Find where the given text appears and provide that cell's center as [x, y] coordinate. 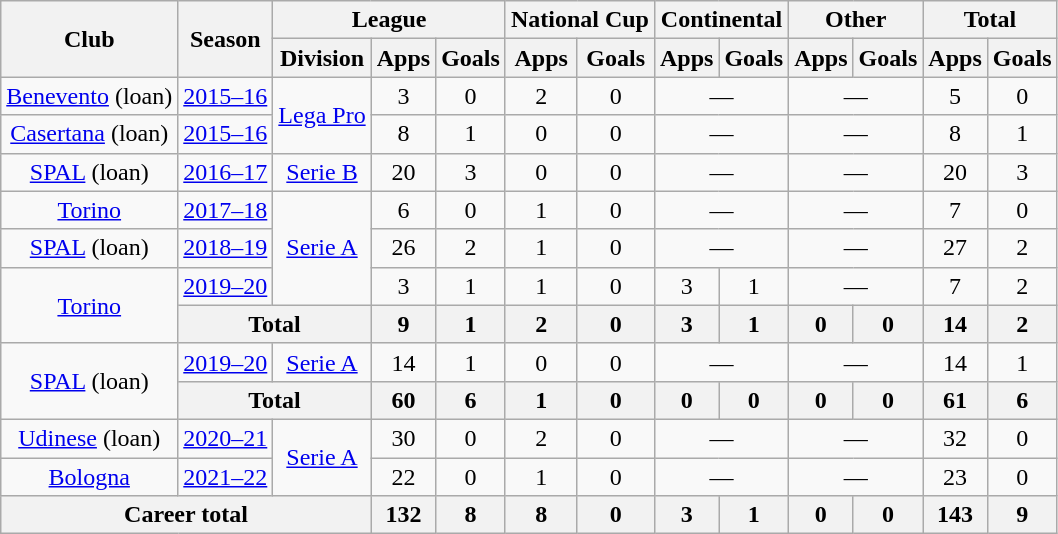
Division [322, 58]
60 [403, 400]
Career total [186, 515]
Lega Pro [322, 115]
Season [226, 39]
132 [403, 515]
League [390, 20]
National Cup [580, 20]
32 [955, 438]
Bologna [90, 477]
2018–19 [226, 248]
2016–17 [226, 172]
23 [955, 477]
2021–22 [226, 477]
27 [955, 248]
Serie B [322, 172]
5 [955, 96]
26 [403, 248]
Club [90, 39]
22 [403, 477]
Udinese (loan) [90, 438]
143 [955, 515]
Continental [721, 20]
Other [856, 20]
61 [955, 400]
2017–18 [226, 210]
Casertana (loan) [90, 134]
Benevento (loan) [90, 96]
2020–21 [226, 438]
30 [403, 438]
